For the text-containing cell, return its midpoint in (X, Y) coordinate format. 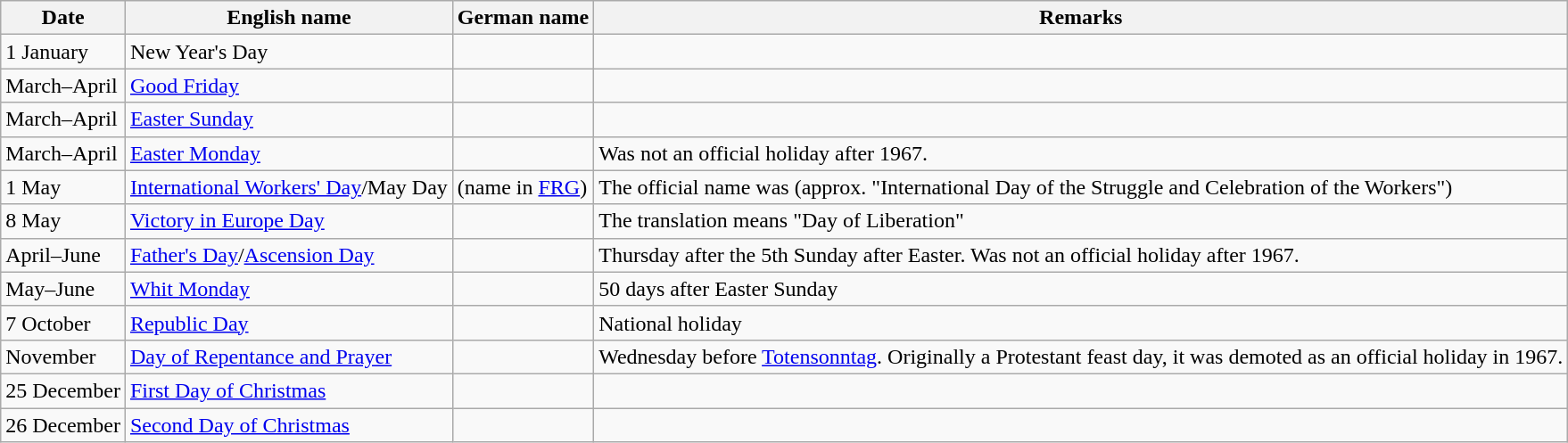
The official name was (approx. "International Day of the Struggle and Celebration of the Workers") (1081, 187)
Day of Repentance and Prayer (289, 357)
7 October (63, 323)
Easter Sunday (289, 119)
Republic Day (289, 323)
May–June (63, 289)
International Workers' Day/May Day (289, 187)
Easter Monday (289, 153)
1 May (63, 187)
Thursday after the 5th Sunday after Easter. Was not an official holiday after 1967. (1081, 255)
Second Day of Christmas (289, 425)
(name in FRG) (523, 187)
The translation means "Day of Liberation" (1081, 221)
Father's Day/Ascension Day (289, 255)
November (63, 357)
Good Friday (289, 86)
1 January (63, 52)
Date (63, 18)
New Year's Day (289, 52)
First Day of Christmas (289, 390)
German name (523, 18)
April–June (63, 255)
50 days after Easter Sunday (1081, 289)
National holiday (1081, 323)
Victory in Europe Day (289, 221)
26 December (63, 425)
Was not an official holiday after 1967. (1081, 153)
English name (289, 18)
8 May (63, 221)
25 December (63, 390)
Wednesday before Totensonntag. Originally a Protestant feast day, it was demoted as an official holiday in 1967. (1081, 357)
Whit Monday (289, 289)
Remarks (1081, 18)
